Identify which cell holds the provided text, then report its (X, Y) central coordinate. 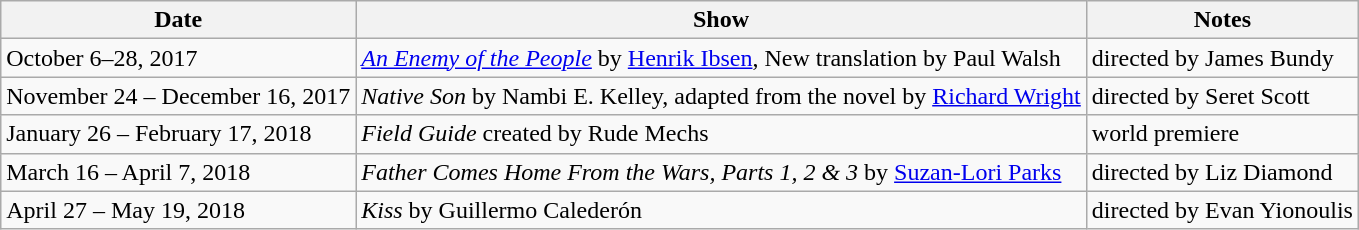
An Enemy of the People by Henrik Ibsen, New translation by Paul Walsh (722, 58)
Kiss by Guillermo Calederón (722, 210)
Father Comes Home From the Wars, Parts 1, 2 & 3 by Suzan-Lori Parks (722, 172)
world premiere (1222, 134)
Field Guide created by Rude Mechs (722, 134)
directed by James Bundy (1222, 58)
October 6–28, 2017 (178, 58)
directed by Evan Yionoulis (1222, 210)
Notes (1222, 20)
directed by Liz Diamond (1222, 172)
Native Son by Nambi E. Kelley, adapted from the novel by Richard Wright (722, 96)
March 16 – April 7, 2018 (178, 172)
April 27 – May 19, 2018 (178, 210)
Show (722, 20)
November 24 – December 16, 2017 (178, 96)
January 26 – February 17, 2018 (178, 134)
directed by Seret Scott (1222, 96)
Date (178, 20)
